Pinpoint the cell where the given text exists, returning its (x, y) midpoint coordinate. 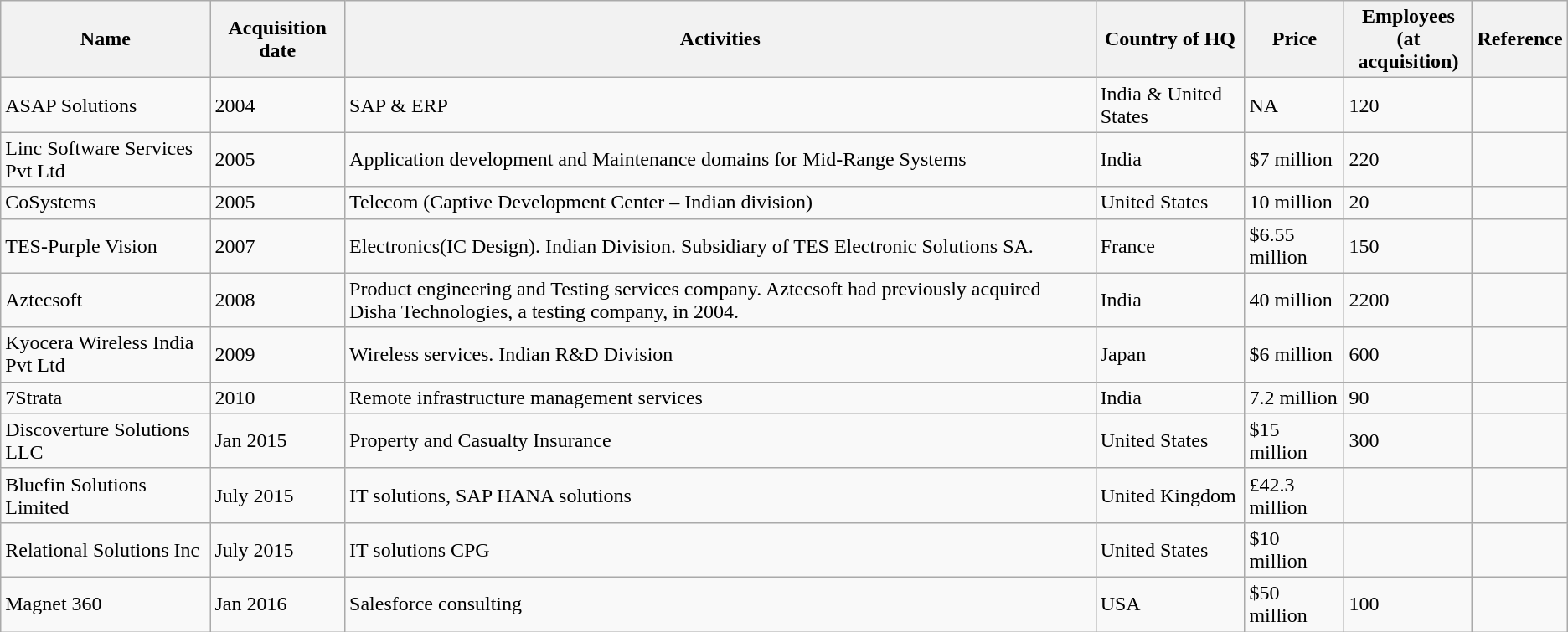
Discoverture Solutions LLC (106, 440)
Jan 2016 (278, 604)
Relational Solutions Inc (106, 549)
Japan (1170, 355)
Name (106, 39)
Wireless services. Indian R&D Division (720, 355)
2007 (278, 246)
$15 million (1295, 440)
Product engineering and Testing services company. Aztecsoft had previously acquired Disha Technologies, a testing company, in 2004. (720, 300)
2008 (278, 300)
2004 (278, 105)
Jan 2015 (278, 440)
Employees(at acquisition) (1409, 39)
2010 (278, 398)
Property and Casualty Insurance (720, 440)
ASAP Solutions (106, 105)
TES-Purple Vision (106, 246)
$7 million (1295, 159)
Price (1295, 39)
7.2 million (1295, 398)
$10 million (1295, 549)
150 (1409, 246)
10 million (1295, 203)
600 (1409, 355)
Remote infrastructure management services (720, 398)
United Kingdom (1170, 496)
2200 (1409, 300)
France (1170, 246)
Acquisition date (278, 39)
SAP & ERP (720, 105)
CoSystems (106, 203)
2009 (278, 355)
220 (1409, 159)
$6.55 million (1295, 246)
Kyocera Wireless India Pvt Ltd (106, 355)
Reference (1519, 39)
IT solutions CPG (720, 549)
40 million (1295, 300)
100 (1409, 604)
300 (1409, 440)
USA (1170, 604)
NA (1295, 105)
£42.3 million (1295, 496)
120 (1409, 105)
India & United States (1170, 105)
90 (1409, 398)
Application development and Maintenance domains for Mid-Range Systems (720, 159)
IT solutions, SAP HANA solutions (720, 496)
Bluefin Solutions Limited (106, 496)
Country of HQ (1170, 39)
Salesforce consulting (720, 604)
Activities (720, 39)
$6 million (1295, 355)
Linc Software Services Pvt Ltd (106, 159)
Electronics(IC Design). Indian Division. Subsidiary of TES Electronic Solutions SA. (720, 246)
Telecom (Captive Development Center – Indian division) (720, 203)
Aztecsoft (106, 300)
7Strata (106, 398)
20 (1409, 203)
Magnet 360 (106, 604)
$50 million (1295, 604)
